Identify which cell holds the provided text, then report its (x, y) central coordinate. 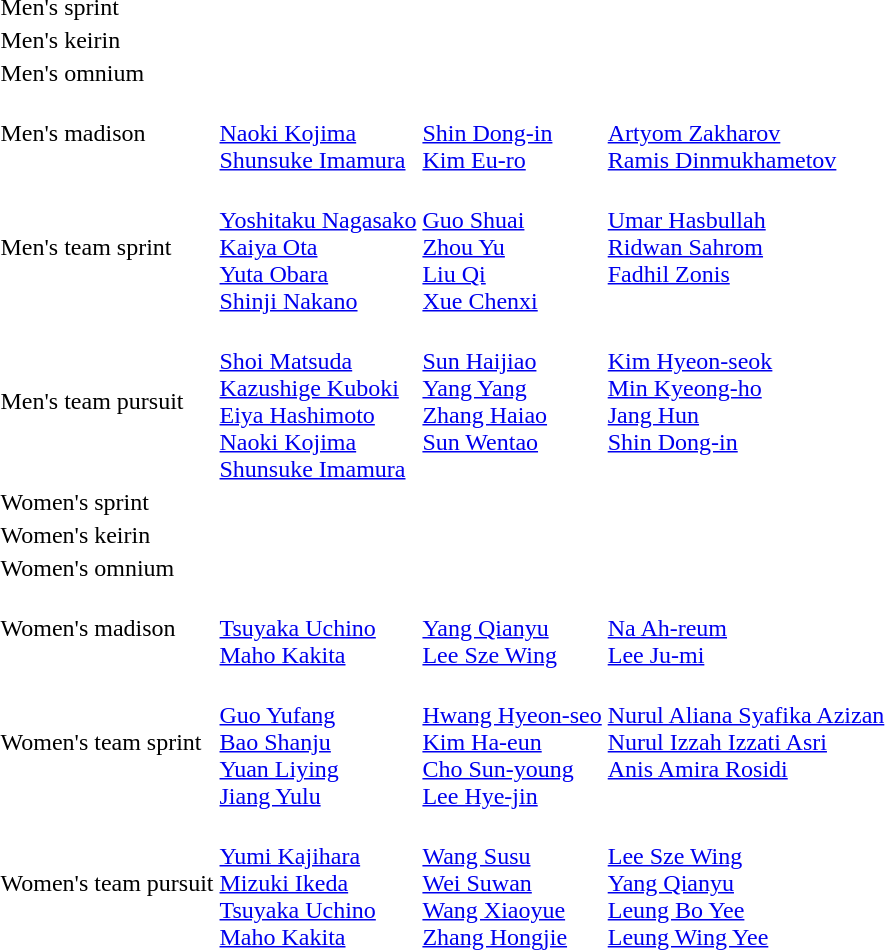
Shoi MatsudaKazushige KubokiEiya HashimotoNaoki KojimaShunsuke Imamura (318, 402)
Tsuyaka UchinoMaho Kakita (318, 628)
Hwang Hyeon-seoKim Ha-eunCho Sun-youngLee Hye-jin (512, 742)
Yang QianyuLee Sze Wing (512, 628)
Shin Dong-inKim Eu-ro (512, 133)
Naoki KojimaShunsuke Imamura (318, 133)
Guo YufangBao ShanjuYuan LiyingJiang Yulu (318, 742)
Sun HaijiaoYang YangZhang HaiaoSun Wentao (512, 402)
Yoshitaku NagasakoKaiya OtaYuta ObaraShinji Nakano (318, 247)
Guo ShuaiZhou YuLiu QiXue Chenxi (512, 247)
